Scan for the cell matching the given text and deliver its (X, Y) coordinate at center. 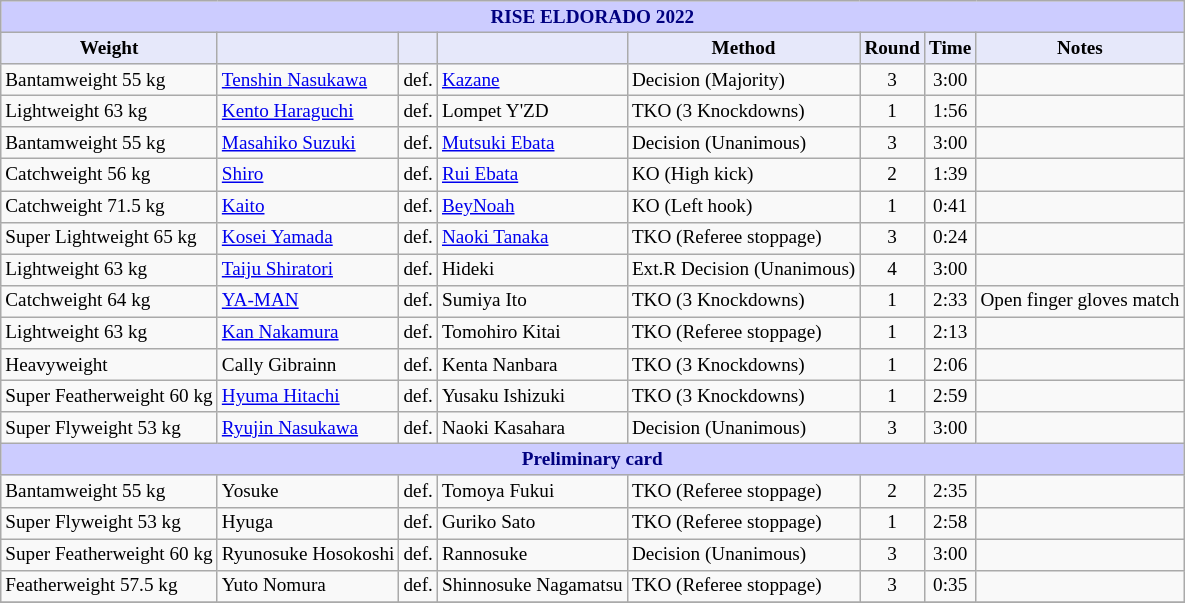
Kaito (308, 206)
Catchweight 64 kg (110, 301)
1:56 (950, 111)
Time (950, 48)
Lompet Y'ZD (532, 111)
Rannosuke (532, 554)
KO (Left hook) (744, 206)
Naoki Kasahara (532, 428)
Kenta Nanbara (532, 365)
Catchweight 71.5 kg (110, 206)
Notes (1080, 48)
Cally Gibrainn (308, 365)
Round (892, 48)
Naoki Tanaka (532, 238)
2:06 (950, 365)
Kosei Yamada (308, 238)
Mutsuki Ebata (532, 143)
Hideki (532, 270)
Hyuma Hitachi (308, 396)
RISE ELDORADO 2022 (592, 17)
Tomohiro Kitai (532, 333)
Open finger gloves match (1080, 301)
Shiro (308, 175)
Kento Haraguchi (308, 111)
2:13 (950, 333)
BeyNoah (532, 206)
Preliminary card (592, 460)
Hyuga (308, 523)
Yosuke (308, 491)
Kan Nakamura (308, 333)
Yuto Nomura (308, 586)
Decision (Majority) (744, 80)
Weight (110, 48)
Method (744, 48)
0:24 (950, 238)
Guriko Sato (532, 523)
Ryujin Nasukawa (308, 428)
Super Lightweight 65 kg (110, 238)
2:59 (950, 396)
Taiju Shiratori (308, 270)
YA-MAN (308, 301)
Shinnosuke Nagamatsu (532, 586)
Ryunosuke Hosokoshi (308, 554)
2:58 (950, 523)
2:33 (950, 301)
Heavyweight (110, 365)
Tomoya Fukui (532, 491)
0:41 (950, 206)
0:35 (950, 586)
Sumiya Ito (532, 301)
Yusaku Ishizuki (532, 396)
Tenshin Nasukawa (308, 80)
Catchweight 56 kg (110, 175)
Ext.R Decision (Unanimous) (744, 270)
Masahiko Suzuki (308, 143)
2:35 (950, 491)
Rui Ebata (532, 175)
KO (High kick) (744, 175)
4 (892, 270)
Kazane (532, 80)
1:39 (950, 175)
Featherweight 57.5 kg (110, 586)
